Scan for the cell matching the given text and deliver its (x, y) coordinate at center. 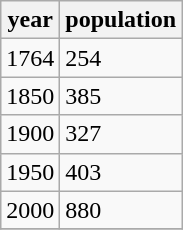
327 (121, 134)
population (121, 20)
385 (121, 96)
880 (121, 210)
1850 (30, 96)
2000 (30, 210)
year (30, 20)
254 (121, 58)
1950 (30, 172)
1900 (30, 134)
1764 (30, 58)
403 (121, 172)
